Extract the [x, y] coordinate from the center of the cell holding the provided text.  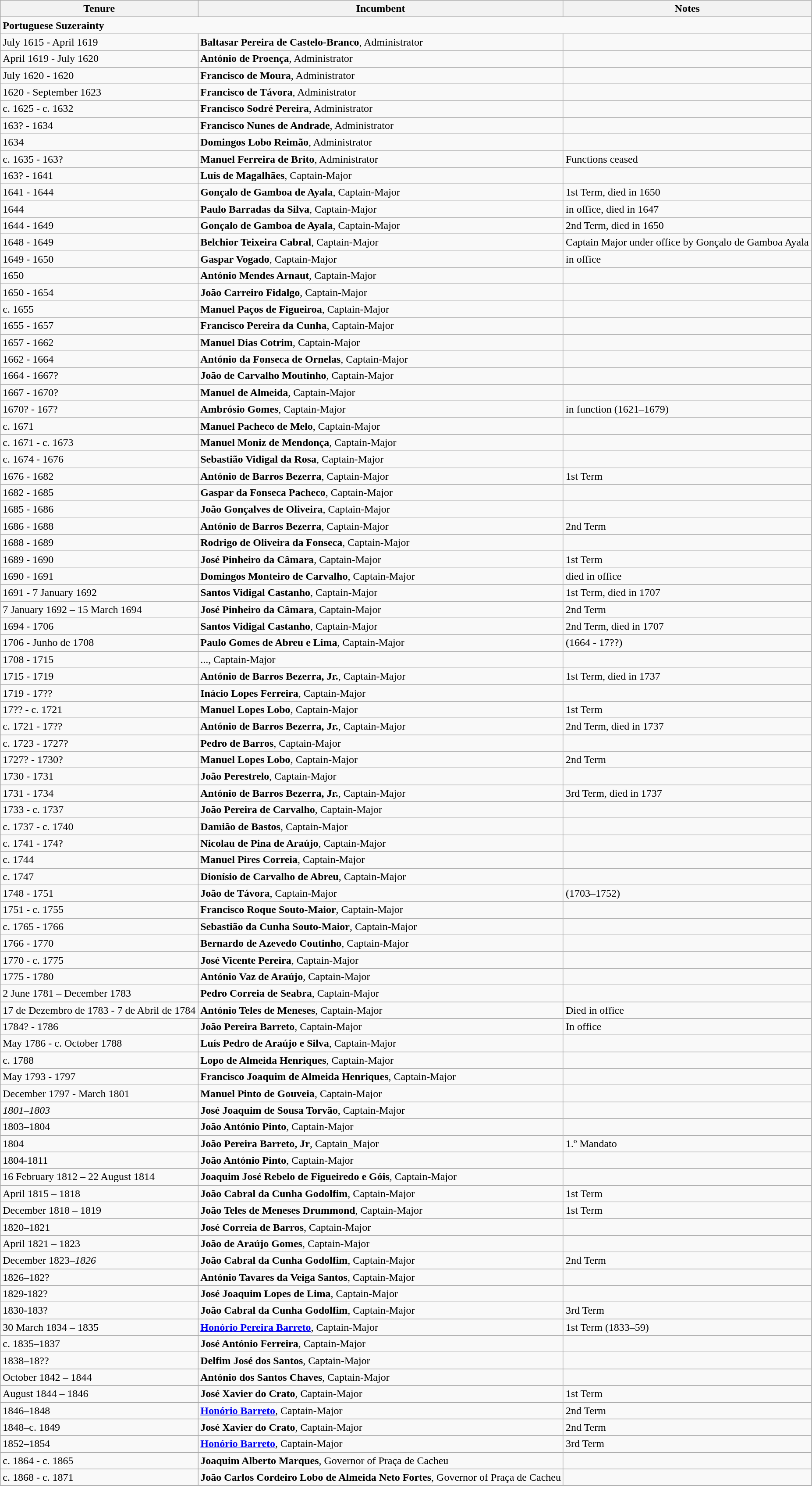
1846–1848 [99, 1411]
died in office [687, 576]
c. 1744 [99, 860]
Francisco Joaquim de Almeida Henriques, Captain-Major [381, 1077]
Manuel Paços de Figueiroa, Captain-Major [381, 309]
Luís Pedro de Araújo e Silva, Captain-Major [381, 1044]
João de Carvalho Moutinho, Captain-Major [381, 376]
1691 - 7 January 1692 [99, 593]
May 1793 - 1797 [99, 1077]
c. 1625 - c. 1632 [99, 109]
Gaspar da Fonseca Pacheco, Captain-Major [381, 493]
António dos Santos Chaves, Captain-Major [381, 1377]
Joaquim José Rebelo de Figueiredo e Góis, Captain-Major [381, 1177]
Sebastião da Cunha Souto-Maior, Captain-Major [381, 927]
Honório Pereira Barreto, Captain-Major [381, 1327]
7 January 1692 – 15 March 1694 [99, 609]
Paulo Barradas da Silva, Captain-Major [381, 209]
1667 - 1670? [99, 392]
Captain Major under office by Gonçalo de Gamboa Ayala [687, 242]
in office, died in 1647 [687, 209]
1686 - 1688 [99, 526]
1662 - 1664 [99, 359]
1670? - 167? [99, 409]
in function (1621–1679) [687, 409]
30 March 1834 – 1835 [99, 1327]
Francisco Nunes de Andrade, Administrator [381, 125]
c. 1765 - 1766 [99, 927]
1694 - 1706 [99, 626]
1784? - 1786 [99, 1027]
2nd Term, died in 1707 [687, 626]
João Pereira de Carvalho, Captain-Major [381, 810]
1644 [99, 209]
July 1615 - April 1619 [99, 42]
December 1818 – 1819 [99, 1210]
17?? - c. 1721 [99, 709]
1648 - 1649 [99, 242]
1838–18?? [99, 1361]
(1703–1752) [687, 893]
João de Araújo Gomes, Captain-Major [381, 1244]
1655 - 1657 [99, 326]
c. 1747 [99, 877]
Functions ceased [687, 159]
Died in office [687, 1010]
Manuel Pires Correia, Captain-Major [381, 860]
c. 1835–1837 [99, 1344]
1641 - 1644 [99, 192]
José Joaquim Lopes de Lima, Captain-Major [381, 1294]
April 1619 - July 1620 [99, 59]
1731 - 1734 [99, 793]
Joaquim Alberto Marques, Governor of Praça de Cacheu [381, 1461]
Francisco de Távora, Administrator [381, 92]
2 June 1781 – December 1783 [99, 993]
July 1620 - 1620 [99, 75]
Gaspar Vogado, Captain-Major [381, 259]
José António Ferreira, Captain-Major [381, 1344]
Incumbent [381, 9]
1804-1811 [99, 1160]
December 1797 - March 1801 [99, 1094]
163? - 1641 [99, 175]
1.º Mandato [687, 1144]
Francisco Pereira da Cunha, Captain-Major [381, 326]
1676 - 1682 [99, 476]
Luís de Magalhães, Captain-Major [381, 175]
Paulo Gomes de Abreu e Lima, Captain-Major [381, 643]
João de Távora, Captain-Major [381, 893]
1685 - 1686 [99, 510]
c. 1741 - 174? [99, 843]
1650 [99, 276]
1644 - 1649 [99, 226]
Francisco de Moura, Administrator [381, 75]
João Pereira Barreto, Jr, Captain_Major [381, 1144]
c. 1788 [99, 1060]
16 February 1812 – 22 August 1814 [99, 1177]
1708 - 1715 [99, 659]
1719 - 17?? [99, 693]
Dionísio de Carvalho de Abreu, Captain-Major [381, 877]
December 1823–1826 [99, 1260]
Manuel de Almeida, Captain-Major [381, 392]
António Teles de Meneses, Captain-Major [381, 1010]
c. 1655 [99, 309]
António Tavares da Veiga Santos, Captain-Major [381, 1277]
1801–1803 [99, 1110]
Manuel Pacheco de Melo, Captain-Major [381, 426]
..., Captain-Major [381, 659]
1690 - 1691 [99, 576]
c. 1737 - c. 1740 [99, 827]
João Gonçalves de Oliveira, Captain-Major [381, 510]
1848–c. 1849 [99, 1427]
José Joaquim de Sousa Torvão, Captain-Major [381, 1110]
2nd Term, died in 1650 [687, 226]
1st Term, died in 1650 [687, 192]
c. 1635 - 163? [99, 159]
1820–1821 [99, 1227]
Tenure [99, 9]
João Perestrelo, Captain-Major [381, 777]
c. 1671 - c. 1673 [99, 442]
c. 1868 - c. 1871 [99, 1477]
1715 - 1719 [99, 676]
Inácio Lopes Ferreira, Captain-Major [381, 693]
Manuel Ferreira de Brito, Administrator [381, 159]
1730 - 1731 [99, 777]
2nd Term, died in 1737 [687, 726]
1649 - 1650 [99, 259]
(1664 - 17??) [687, 643]
1733 - c. 1737 [99, 810]
1751 - c. 1755 [99, 910]
Pedro de Barros, Captain-Major [381, 743]
1657 - 1662 [99, 342]
April 1815 – 1818 [99, 1194]
1766 - 1770 [99, 943]
Damião de Bastos, Captain-Major [381, 827]
1803–1804 [99, 1127]
August 1844 – 1846 [99, 1394]
c. 1721 - 17?? [99, 726]
October 1842 – 1844 [99, 1377]
Notes [687, 9]
Manuel Pinto de Gouveia, Captain-Major [381, 1094]
1775 - 1780 [99, 976]
Domingos Monteiro de Carvalho, Captain-Major [381, 576]
In office [687, 1027]
1650 - 1654 [99, 292]
Delfim José dos Santos, Captain-Major [381, 1361]
1830-183? [99, 1311]
1826–182? [99, 1277]
José Correia de Barros, Captain-Major [381, 1227]
João Teles de Meneses Drummond, Captain-Major [381, 1210]
1852–1854 [99, 1444]
c. 1723 - 1727? [99, 743]
Baltasar Pereira de Castelo-Branco, Administrator [381, 42]
José Vicente Pereira, Captain-Major [381, 960]
1748 - 1751 [99, 893]
163? - 1634 [99, 125]
April 1821 – 1823 [99, 1244]
Belchior Teixeira Cabral, Captain-Major [381, 242]
1688 - 1689 [99, 543]
Ambrósio Gomes, Captain-Major [381, 409]
3rd Term, died in 1737 [687, 793]
1727? - 1730? [99, 760]
Nicolau de Pina de Araújo, Captain-Major [381, 843]
António Mendes Arnaut, Captain-Major [381, 276]
1st Term (1833–59) [687, 1327]
João Carreiro Fidalgo, Captain-Major [381, 292]
1770 - c. 1775 [99, 960]
João Pereira Barreto, Captain-Major [381, 1027]
1829-182? [99, 1294]
António de Proença, Administrator [381, 59]
1st Term, died in 1737 [687, 676]
1620 - September 1623 [99, 92]
1664 - 1667? [99, 376]
Bernardo de Azevedo Coutinho, Captain-Major [381, 943]
1804 [99, 1144]
1st Term, died in 1707 [687, 593]
Sebastião Vidigal da Rosa, Captain-Major [381, 459]
Rodrigo de Oliveira da Fonseca, Captain-Major [381, 543]
c. 1864 - c. 1865 [99, 1461]
António Vaz de Araújo, Captain-Major [381, 976]
Domingos Lobo Reimão, Administrator [381, 142]
c. 1674 - 1676 [99, 459]
João Carlos Cordeiro Lobo de Almeida Neto Fortes, Governor of Praça de Cacheu [381, 1477]
Manuel Moniz de Mendonça, Captain-Major [381, 442]
c. 1671 [99, 426]
1689 - 1690 [99, 559]
17 de Dezembro de 1783 - 7 de Abril de 1784 [99, 1010]
António da Fonseca de Ornelas, Captain-Major [381, 359]
Pedro Correia de Seabra, Captain-Major [381, 993]
Francisco Sodré Pereira, Administrator [381, 109]
Portuguese Suzerainty [406, 25]
1634 [99, 142]
1706 - Junho de 1708 [99, 643]
in office [687, 259]
Lopo de Almeida Henriques, Captain-Major [381, 1060]
Manuel Dias Cotrim, Captain-Major [381, 342]
Francisco Roque Souto-Maior, Captain-Major [381, 910]
1682 - 1685 [99, 493]
May 1786 - c. October 1788 [99, 1044]
